For the text-containing cell, return its midpoint in (x, y) coordinate format. 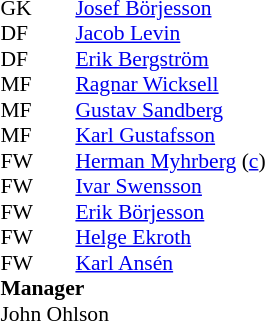
Erik Bergström (170, 59)
Karl Gustafsson (170, 135)
Herman Myhrberg (c) (170, 161)
Ivar Swensson (170, 187)
Manager (132, 289)
Erik Börjesson (170, 212)
Jacob Levin (170, 33)
Helge Ekroth (170, 237)
Gustav Sandberg (170, 110)
Karl Ansén (170, 263)
Ragnar Wicksell (170, 85)
